Search for the cell housing the specified text and yield its (x, y) center coordinate. 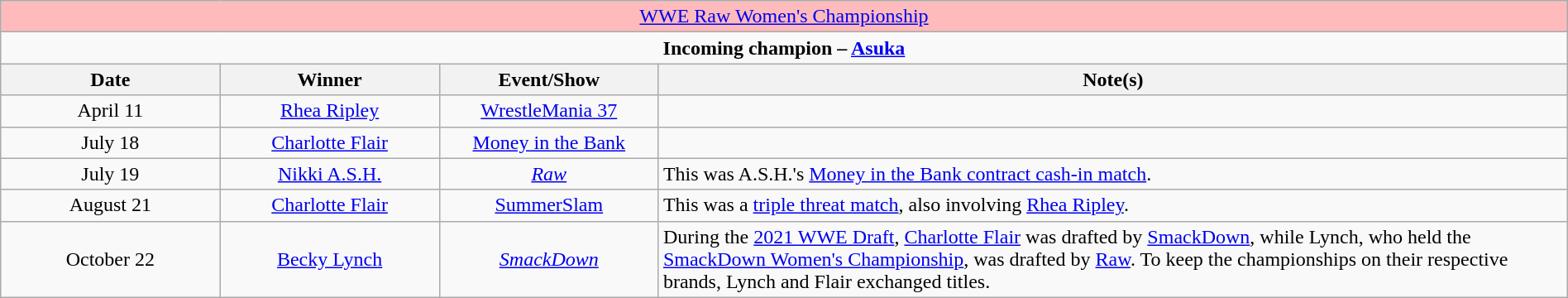
SummerSlam (549, 205)
Incoming champion – Asuka (784, 48)
Money in the Bank (549, 142)
SmackDown (549, 259)
Winner (329, 79)
Note(s) (1113, 79)
Raw (549, 174)
August 21 (111, 205)
WrestleMania 37 (549, 111)
July 19 (111, 174)
This was A.S.H.'s Money in the Bank contract cash-in match. (1113, 174)
October 22 (111, 259)
Becky Lynch (329, 259)
Rhea Ripley (329, 111)
WWE Raw Women's Championship (784, 17)
July 18 (111, 142)
Event/Show (549, 79)
Nikki A.S.H. (329, 174)
April 11 (111, 111)
This was a triple threat match, also involving Rhea Ripley. (1113, 205)
Date (111, 79)
